Locate the cell with the specified text and output its (X, Y) center coordinate. 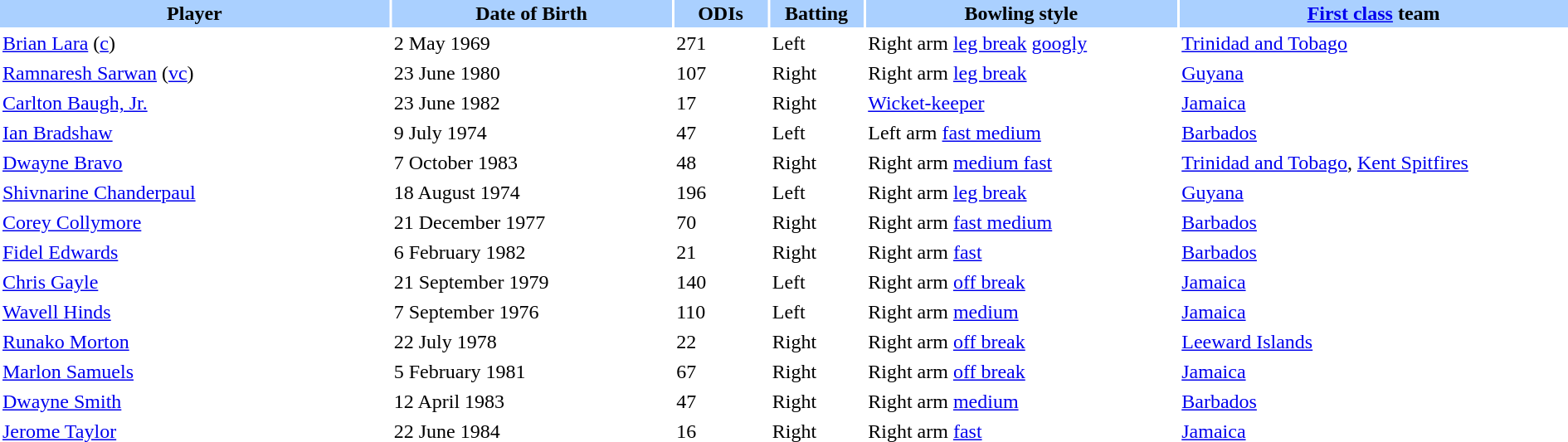
12 April 1983 (532, 401)
Corey Collymore (194, 222)
First class team (1374, 13)
17 (720, 103)
9 July 1974 (532, 133)
Left arm fast medium (1020, 133)
Wicket-keeper (1020, 103)
Fidel Edwards (194, 252)
22 (720, 342)
Brian Lara (c) (194, 43)
110 (720, 312)
Ian Bradshaw (194, 133)
23 June 1980 (532, 73)
7 October 1983 (532, 163)
Date of Birth (532, 13)
6 February 1982 (532, 252)
ODIs (720, 13)
21 (720, 252)
Shivnarine Chanderpaul (194, 192)
Right arm leg break googly (1020, 43)
5 February 1981 (532, 372)
140 (720, 282)
107 (720, 73)
Leeward Islands (1374, 342)
Wavell Hinds (194, 312)
Right arm fast medium (1020, 222)
21 September 1979 (532, 282)
Marlon Samuels (194, 372)
Right arm fast (1020, 252)
Runako Morton (194, 342)
7 September 1976 (532, 312)
23 June 1982 (532, 103)
Trinidad and Tobago, Kent Spitfires (1374, 163)
70 (720, 222)
Dwayne Bravo (194, 163)
67 (720, 372)
21 December 1977 (532, 222)
48 (720, 163)
271 (720, 43)
Bowling style (1020, 13)
Ramnaresh Sarwan (vc) (194, 73)
22 July 1978 (532, 342)
Trinidad and Tobago (1374, 43)
2 May 1969 (532, 43)
Right arm medium fast (1020, 163)
Batting (816, 13)
18 August 1974 (532, 192)
Player (194, 13)
Carlton Baugh, Jr. (194, 103)
196 (720, 192)
Dwayne Smith (194, 401)
Chris Gayle (194, 282)
